Locate the cell with the specified text and output its [X, Y] center coordinate. 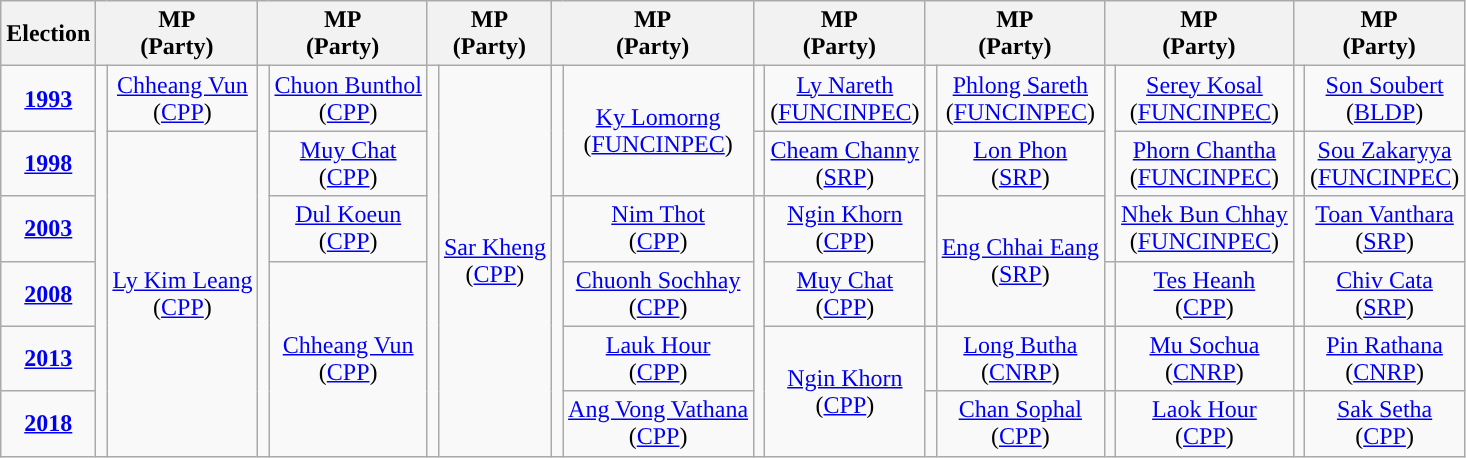
Son Soubert(BLDP) [1384, 98]
Phlong Sareth(FUNCINPEC) [1020, 98]
Ky Lomorng(FUNCINPEC) [658, 131]
Cheam Channy(SRP) [845, 164]
Long Butha(CNRP) [1020, 358]
Ang Vong Vathana(CPP) [658, 424]
1993 [48, 98]
Chuon Bunthol(CPP) [348, 98]
Laok Hour(CPP) [1205, 424]
Nim Thot(CPP) [658, 228]
Chiv Cata(SRP) [1384, 294]
Chan Sophal(CPP) [1020, 424]
2003 [48, 228]
Election [48, 34]
Ly Kim Leang(CPP) [182, 294]
Pin Rathana(CNRP) [1384, 358]
Sou Zakaryya(FUNCINPEC) [1384, 164]
Sak Setha(CPP) [1384, 424]
Sar Kheng(CPP) [494, 261]
Phorn Chantha(FUNCINPEC) [1205, 164]
Mu Sochua(CNRP) [1205, 358]
Serey Kosal(FUNCINPEC) [1205, 98]
1998 [48, 164]
Dul Koeun(CPP) [348, 228]
Tes Heanh(CPP) [1205, 294]
Nhek Bun Chhay(FUNCINPEC) [1205, 228]
Ly Nareth(FUNCINPEC) [845, 98]
Toan Vanthara(SRP) [1384, 228]
2008 [48, 294]
Chuonh Sochhay(CPP) [658, 294]
Lauk Hour(CPP) [658, 358]
Eng Chhai Eang(SRP) [1020, 261]
2018 [48, 424]
2013 [48, 358]
Lon Phon(SRP) [1020, 164]
